Extract the (X, Y) coordinate from the center of the cell holding the provided text.  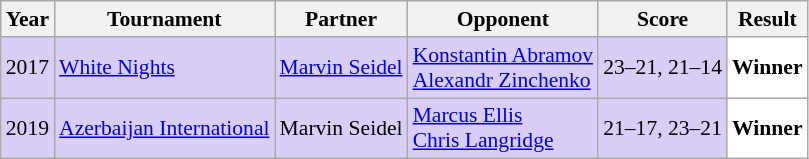
23–21, 21–14 (662, 68)
21–17, 23–21 (662, 128)
Score (662, 19)
White Nights (164, 68)
Azerbaijan International (164, 128)
Year (28, 19)
Tournament (164, 19)
Opponent (504, 19)
Partner (342, 19)
Result (768, 19)
Konstantin Abramov Alexandr Zinchenko (504, 68)
2017 (28, 68)
2019 (28, 128)
Marcus Ellis Chris Langridge (504, 128)
